Return the [x, y] coordinate for the center point of the cell that contains the specified text.  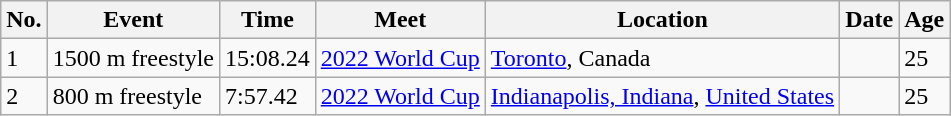
2 [24, 96]
Time [268, 20]
No. [24, 20]
Age [924, 20]
1500 m freestyle [133, 58]
15:08.24 [268, 58]
800 m freestyle [133, 96]
7:57.42 [268, 96]
Event [133, 20]
Location [662, 20]
Indianapolis, Indiana, United States [662, 96]
Meet [400, 20]
1 [24, 58]
Toronto, Canada [662, 58]
Date [870, 20]
